Detect which cell encompasses the target text, then output its [x, y] center coordinate. 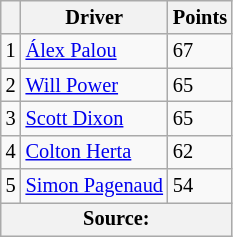
5 [11, 186]
1 [11, 51]
Will Power [94, 85]
67 [200, 51]
Simon Pagenaud [94, 186]
62 [200, 152]
Driver [94, 17]
Colton Herta [94, 152]
2 [11, 85]
Álex Palou [94, 51]
4 [11, 152]
54 [200, 186]
Scott Dixon [94, 118]
Source: [116, 219]
3 [11, 118]
Points [200, 17]
